Extract the (X, Y) coordinate from the center of the cell holding the provided text.  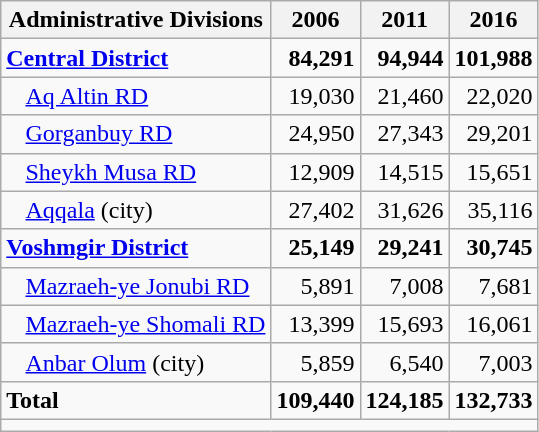
132,733 (494, 400)
5,859 (316, 362)
31,626 (404, 210)
14,515 (404, 172)
7,008 (404, 286)
94,944 (404, 58)
13,399 (316, 324)
Voshmgir District (136, 248)
30,745 (494, 248)
7,003 (494, 362)
15,693 (404, 324)
Anbar Olum (city) (136, 362)
7,681 (494, 286)
124,185 (404, 400)
Sheykh Musa RD (136, 172)
109,440 (316, 400)
21,460 (404, 96)
Central District (136, 58)
29,201 (494, 134)
Aqqala (city) (136, 210)
5,891 (316, 286)
Mazraeh-ye Jonubi RD (136, 286)
19,030 (316, 96)
2011 (404, 20)
16,061 (494, 324)
24,950 (316, 134)
Aq Altin RD (136, 96)
84,291 (316, 58)
2006 (316, 20)
25,149 (316, 248)
Total (136, 400)
22,020 (494, 96)
6,540 (404, 362)
Mazraeh-ye Shomali RD (136, 324)
Gorganbuy RD (136, 134)
27,343 (404, 134)
27,402 (316, 210)
29,241 (404, 248)
Administrative Divisions (136, 20)
101,988 (494, 58)
2016 (494, 20)
12,909 (316, 172)
15,651 (494, 172)
35,116 (494, 210)
